Provide the (x, y) coordinate of the cell's center where the given text is located.  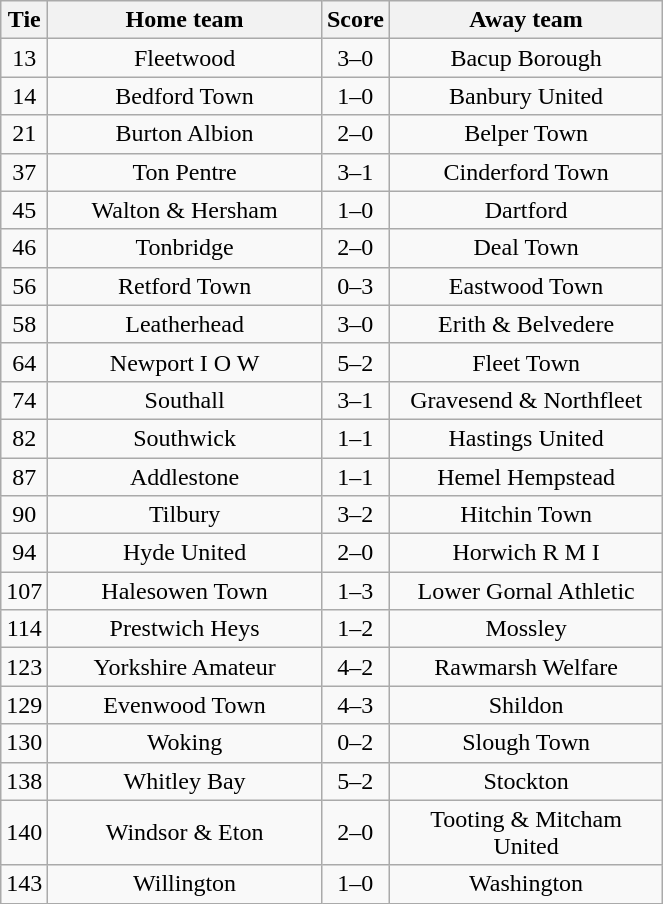
Southall (185, 400)
90 (24, 515)
Horwich R M I (526, 553)
Prestwich Heys (185, 629)
21 (24, 134)
14 (24, 96)
56 (24, 286)
Away team (526, 20)
Addlestone (185, 477)
Tie (24, 20)
Deal Town (526, 248)
37 (24, 172)
Rawmarsh Welfare (526, 667)
Retford Town (185, 286)
Fleetwood (185, 58)
Home team (185, 20)
Willington (185, 884)
4–3 (355, 705)
Southwick (185, 438)
Gravesend & Northfleet (526, 400)
Banbury United (526, 96)
140 (24, 832)
Hitchin Town (526, 515)
Leatherhead (185, 324)
Tonbridge (185, 248)
Hemel Hempstead (526, 477)
4–2 (355, 667)
130 (24, 743)
Ton Pentre (185, 172)
82 (24, 438)
58 (24, 324)
138 (24, 781)
Hastings United (526, 438)
Windsor & Eton (185, 832)
Bacup Borough (526, 58)
1–2 (355, 629)
46 (24, 248)
Walton & Hersham (185, 210)
Hyde United (185, 553)
3–2 (355, 515)
Shildon (526, 705)
Washington (526, 884)
Stockton (526, 781)
94 (24, 553)
Cinderford Town (526, 172)
107 (24, 591)
45 (24, 210)
Dartford (526, 210)
Yorkshire Amateur (185, 667)
Lower Gornal Athletic (526, 591)
Woking (185, 743)
129 (24, 705)
0–2 (355, 743)
Score (355, 20)
Slough Town (526, 743)
0–3 (355, 286)
123 (24, 667)
74 (24, 400)
Whitley Bay (185, 781)
Halesowen Town (185, 591)
1–3 (355, 591)
Evenwood Town (185, 705)
Mossley (526, 629)
Tilbury (185, 515)
Belper Town (526, 134)
Newport I O W (185, 362)
143 (24, 884)
Burton Albion (185, 134)
Tooting & Mitcham United (526, 832)
Bedford Town (185, 96)
Fleet Town (526, 362)
Erith & Belvedere (526, 324)
Eastwood Town (526, 286)
13 (24, 58)
87 (24, 477)
114 (24, 629)
64 (24, 362)
